Return [x, y] of the center of cell containing provided text 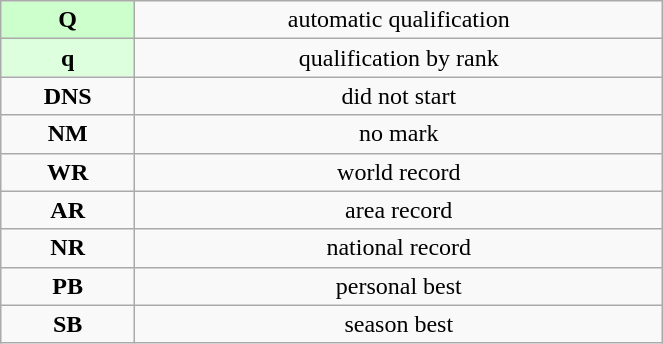
PB [68, 286]
did not start [399, 96]
DNS [68, 96]
world record [399, 172]
personal best [399, 286]
automatic qualification [399, 20]
WR [68, 172]
SB [68, 324]
Q [68, 20]
no mark [399, 134]
national record [399, 248]
NM [68, 134]
qualification by rank [399, 58]
AR [68, 210]
area record [399, 210]
season best [399, 324]
NR [68, 248]
q [68, 58]
